Capture the cell that displays the provided text and extract its [X, Y] central coordinate. 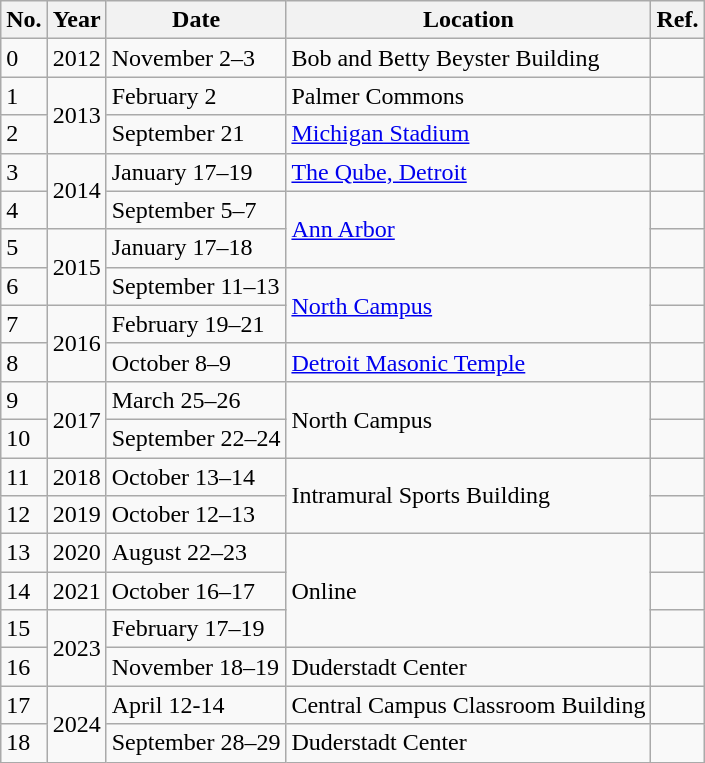
2023 [76, 648]
February 19–21 [196, 324]
October 12–13 [196, 515]
2013 [76, 115]
2012 [76, 58]
Intramural Sports Building [468, 496]
8 [24, 362]
January 17–19 [196, 172]
2019 [76, 515]
2014 [76, 191]
September 22–24 [196, 438]
4 [24, 210]
2021 [76, 591]
September 28–29 [196, 743]
2018 [76, 477]
6 [24, 286]
March 25–26 [196, 400]
Bob and Betty Beyster Building [468, 58]
October 13–14 [196, 477]
No. [24, 20]
14 [24, 591]
0 [24, 58]
Detroit Masonic Temple [468, 362]
November 2–3 [196, 58]
13 [24, 553]
Location [468, 20]
Ref. [678, 20]
16 [24, 667]
Year [76, 20]
Central Campus Classroom Building [468, 705]
2017 [76, 419]
5 [24, 248]
17 [24, 705]
August 22–23 [196, 553]
2015 [76, 267]
7 [24, 324]
February 17–19 [196, 629]
October 8–9 [196, 362]
2016 [76, 343]
12 [24, 515]
September 11–13 [196, 286]
2 [24, 134]
Palmer Commons [468, 96]
15 [24, 629]
10 [24, 438]
18 [24, 743]
November 18–19 [196, 667]
2020 [76, 553]
Ann Arbor [468, 229]
The Qube, Detroit [468, 172]
11 [24, 477]
September 21 [196, 134]
April 12-14 [196, 705]
February 2 [196, 96]
October 16–17 [196, 591]
9 [24, 400]
3 [24, 172]
1 [24, 96]
Online [468, 591]
2024 [76, 724]
January 17–18 [196, 248]
Date [196, 20]
September 5–7 [196, 210]
Michigan Stadium [468, 134]
